From the cell containing the given text, extract its center point as [x, y] coordinate. 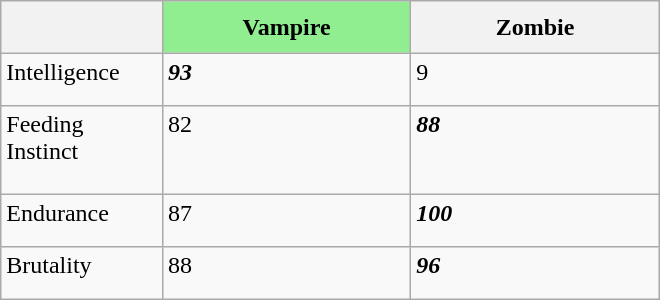
Endurance [82, 221]
Feeding Instinct [82, 150]
Brutality [82, 273]
Vampire [286, 27]
82 [286, 150]
Zombie [535, 27]
Intelligence [82, 79]
100 [535, 221]
93 [286, 79]
96 [535, 273]
87 [286, 221]
9 [535, 79]
